Search for the cell housing the specified text and yield its (X, Y) center coordinate. 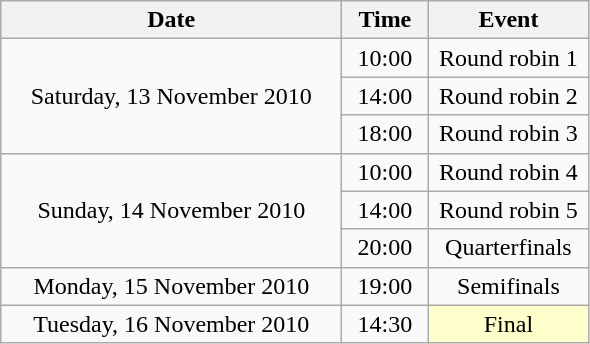
Round robin 1 (508, 58)
19:00 (385, 286)
14:30 (385, 324)
Quarterfinals (508, 248)
18:00 (385, 134)
Round robin 4 (508, 172)
Event (508, 20)
Saturday, 13 November 2010 (172, 96)
Sunday, 14 November 2010 (172, 210)
Monday, 15 November 2010 (172, 286)
Round robin 2 (508, 96)
Tuesday, 16 November 2010 (172, 324)
20:00 (385, 248)
Round robin 3 (508, 134)
Date (172, 20)
Final (508, 324)
Semifinals (508, 286)
Time (385, 20)
Round robin 5 (508, 210)
